Extract the [X, Y] coordinate from the center of the cell holding the provided text.  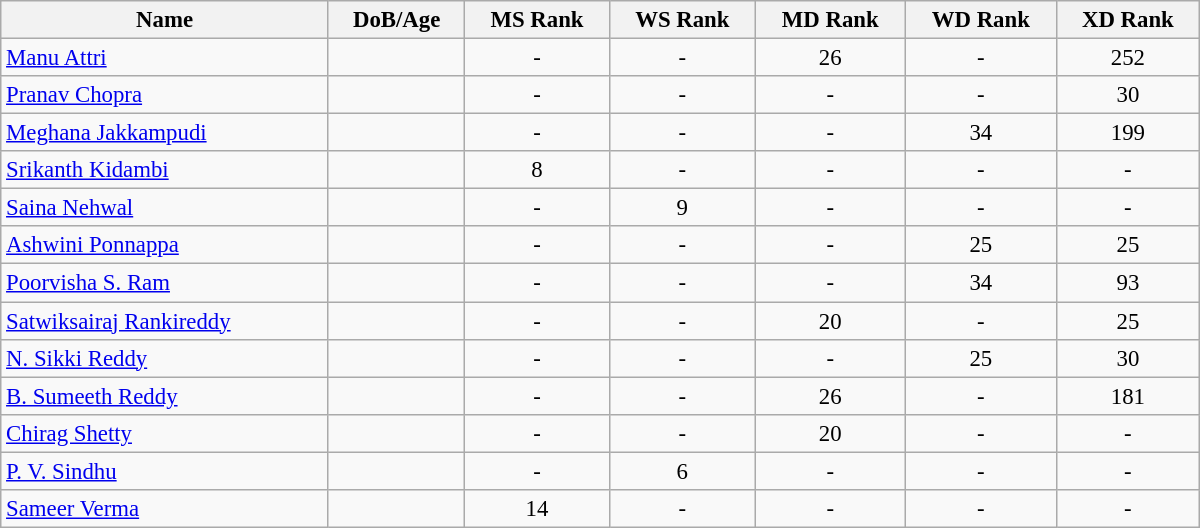
252 [1128, 58]
Srikanth Kidambi [165, 170]
MD Rank [830, 20]
Poorvisha S. Ram [165, 283]
Sameer Verma [165, 509]
P. V. Sindhu [165, 471]
B. Sumeeth Reddy [165, 396]
Pranav Chopra [165, 95]
XD Rank [1128, 20]
181 [1128, 396]
8 [537, 170]
WD Rank [980, 20]
Meghana Jakkampudi [165, 133]
93 [1128, 283]
MS Rank [537, 20]
6 [682, 471]
Name [165, 20]
N. Sikki Reddy [165, 358]
9 [682, 208]
Satwiksairaj Rankireddy [165, 321]
Ashwini Ponnappa [165, 245]
DoB/Age [396, 20]
14 [537, 509]
Saina Nehwal [165, 208]
Chirag Shetty [165, 433]
WS Rank [682, 20]
Manu Attri [165, 58]
199 [1128, 133]
